Locate the cell with the specified text and output its (X, Y) center coordinate. 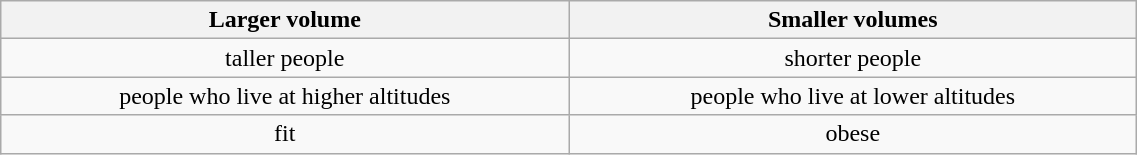
shorter people (853, 58)
Smaller volumes (853, 20)
people who live at higher altitudes (285, 96)
fit (285, 134)
obese (853, 134)
taller people (285, 58)
people who live at lower altitudes (853, 96)
Larger volume (285, 20)
